For the text-containing cell, return its midpoint in (x, y) coordinate format. 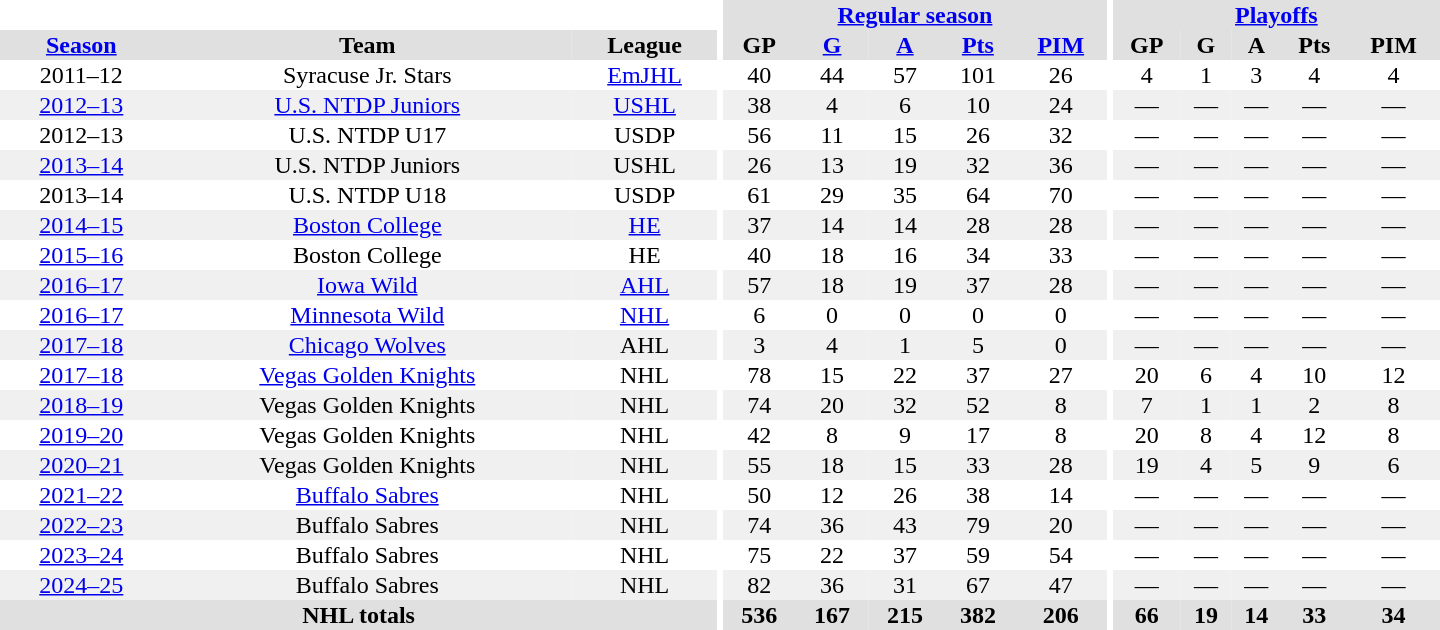
2011–12 (82, 75)
13 (832, 165)
2022–23 (82, 525)
Regular season (915, 15)
44 (832, 75)
U.S. NTDP U17 (368, 135)
2021–22 (82, 495)
17 (978, 435)
82 (760, 585)
Minnesota Wild (368, 315)
League (644, 45)
215 (906, 615)
35 (906, 195)
Syracuse Jr. Stars (368, 75)
70 (1060, 195)
7 (1147, 405)
42 (760, 435)
64 (978, 195)
U.S. NTDP U18 (368, 195)
101 (978, 75)
79 (978, 525)
66 (1147, 615)
2 (1314, 405)
43 (906, 525)
2024–25 (82, 585)
Iowa Wild (368, 285)
2023–24 (82, 555)
2014–15 (82, 225)
2019–20 (82, 435)
167 (832, 615)
11 (832, 135)
Chicago Wolves (368, 345)
NHL totals (358, 615)
50 (760, 495)
16 (906, 255)
56 (760, 135)
536 (760, 615)
24 (1060, 105)
55 (760, 465)
47 (1060, 585)
75 (760, 555)
59 (978, 555)
2020–21 (82, 465)
EmJHL (644, 75)
67 (978, 585)
206 (1060, 615)
31 (906, 585)
52 (978, 405)
2018–19 (82, 405)
382 (978, 615)
Season (82, 45)
54 (1060, 555)
2015–16 (82, 255)
Team (368, 45)
Playoffs (1276, 15)
29 (832, 195)
78 (760, 375)
61 (760, 195)
27 (1060, 375)
